Locate the cell with the specified text and output its (X, Y) center coordinate. 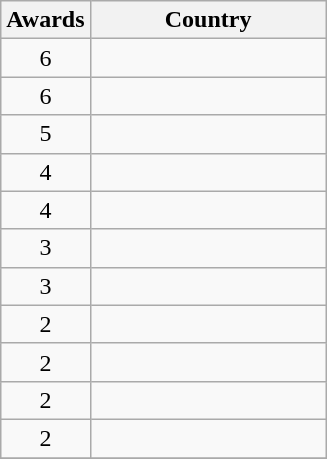
Awards (46, 20)
5 (46, 134)
Country (208, 20)
